Search for the cell housing the specified text and yield its (x, y) center coordinate. 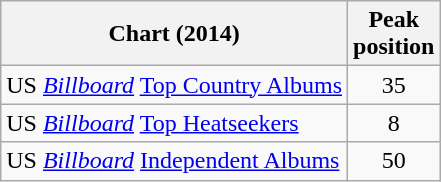
Peakposition (394, 34)
Chart (2014) (174, 34)
50 (394, 161)
US Billboard Top Heatseekers (174, 123)
8 (394, 123)
35 (394, 85)
US Billboard Independent Albums (174, 161)
US Billboard Top Country Albums (174, 85)
